Search for the cell housing the specified text and yield its (X, Y) center coordinate. 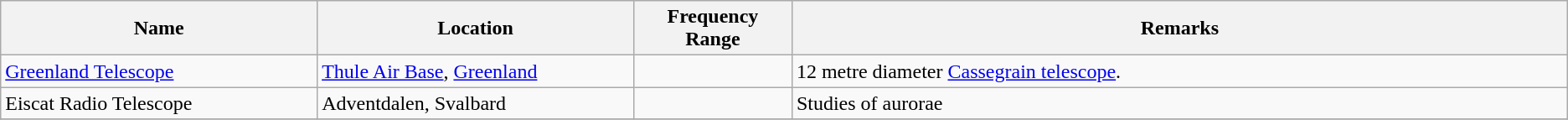
Eiscat Radio Telescope (159, 103)
Name (159, 29)
Remarks (1179, 29)
Greenland Telescope (159, 71)
Location (476, 29)
Frequency Range (712, 29)
Thule Air Base, Greenland (476, 71)
Studies of aurorae (1179, 103)
12 metre diameter Cassegrain telescope. (1179, 71)
Adventdalen, Svalbard (476, 103)
